Return [X, Y] of the center of cell containing provided text 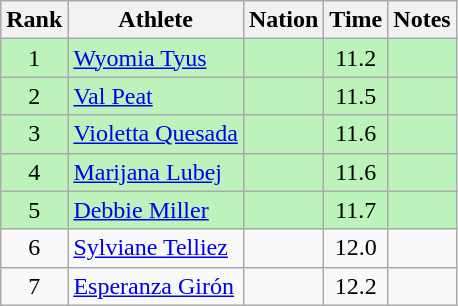
Wyomia Tyus [156, 58]
4 [34, 172]
Time [356, 20]
11.7 [356, 210]
Athlete [156, 20]
Debbie Miller [156, 210]
Violetta Quesada [156, 134]
6 [34, 248]
11.2 [356, 58]
2 [34, 96]
5 [34, 210]
12.0 [356, 248]
3 [34, 134]
7 [34, 286]
12.2 [356, 286]
11.5 [356, 96]
Nation [283, 20]
Val Peat [156, 96]
Notes [422, 20]
1 [34, 58]
Sylviane Telliez [156, 248]
Esperanza Girón [156, 286]
Rank [34, 20]
Marijana Lubej [156, 172]
